From the cell containing the given text, extract its center point as (x, y) coordinate. 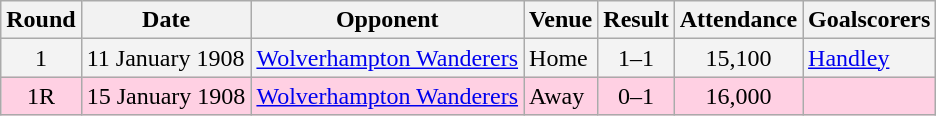
Round (41, 20)
0–1 (636, 96)
Goalscorers (870, 20)
15 January 1908 (166, 96)
Date (166, 20)
Venue (561, 20)
16,000 (738, 96)
Home (561, 58)
15,100 (738, 58)
Away (561, 96)
Attendance (738, 20)
Handley (870, 58)
1–1 (636, 58)
1R (41, 96)
Result (636, 20)
Opponent (388, 20)
11 January 1908 (166, 58)
1 (41, 58)
